For the text-containing cell, return its midpoint in [X, Y] coordinate format. 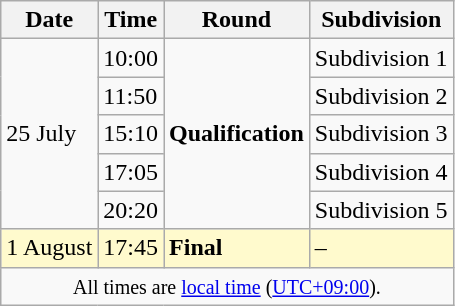
Round [237, 20]
15:10 [131, 134]
– [381, 248]
Subdivision 4 [381, 172]
20:20 [131, 210]
Subdivision 1 [381, 58]
1 August [50, 248]
10:00 [131, 58]
Subdivision 3 [381, 134]
Date [50, 20]
All times are local time (UTC+09:00). [227, 286]
11:50 [131, 96]
Qualification [237, 134]
25 July [50, 134]
Subdivision 5 [381, 210]
Subdivision [381, 20]
17:45 [131, 248]
17:05 [131, 172]
Final [237, 248]
Subdivision 2 [381, 96]
Time [131, 20]
